Provide the [X, Y] coordinate of the cell's center where the given text is located.  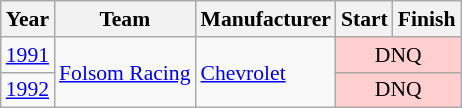
Year [28, 19]
1992 [28, 90]
Folsom Racing [124, 72]
Team [124, 19]
Manufacturer [265, 19]
Chevrolet [265, 72]
Finish [427, 19]
1991 [28, 55]
Start [364, 19]
